Detect which cell encompasses the target text, then output its [X, Y] center coordinate. 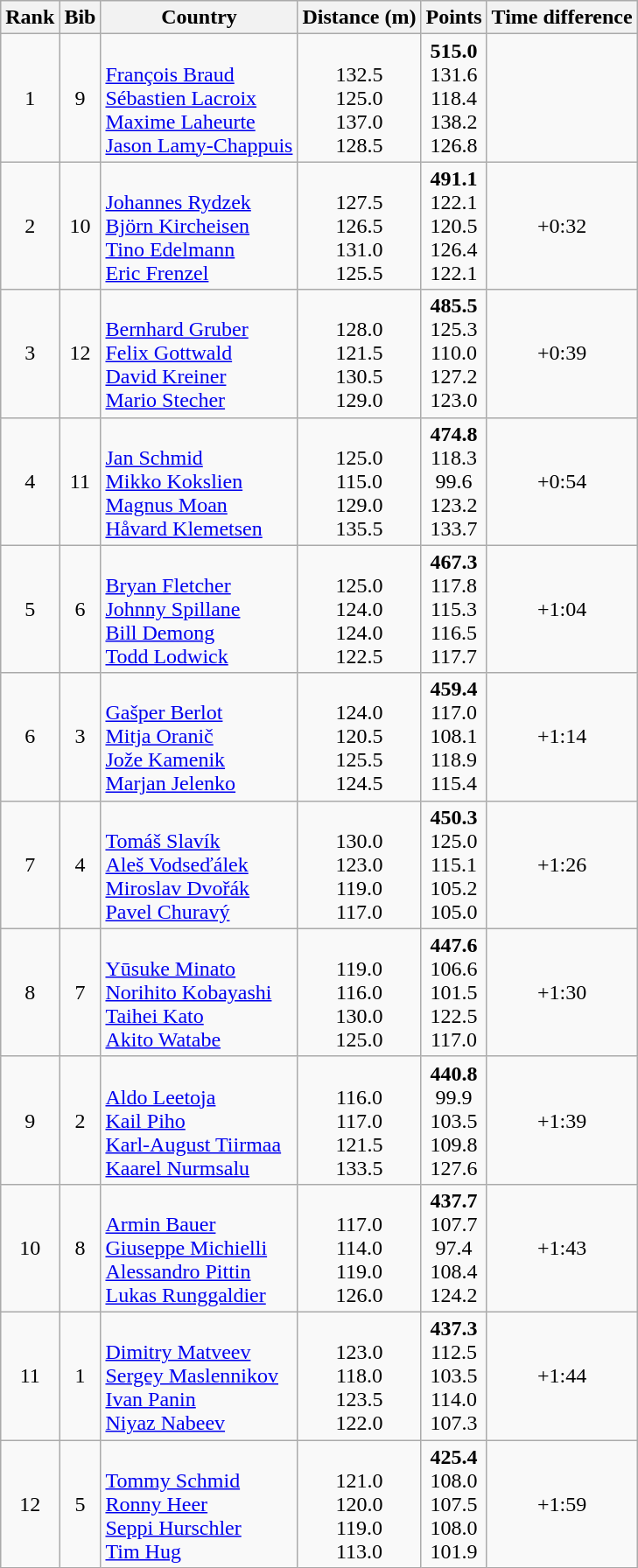
Yūsuke MinatoNorihito KobayashiTaihei KatoAkito Watabe [200, 992]
125.0124.0124.0122.5 [359, 609]
Gašper BerlotMitja OraničJože KamenikMarjan Jelenko [200, 737]
127.5 126.5 131.0125.5 [359, 226]
440.899.9103.5109.8 127.6 [453, 1120]
+1:30 [562, 992]
Points [453, 17]
Bib [81, 17]
Bryan FletcherJohnny SpillaneBill DemongTodd Lodwick [200, 609]
117.0114.0119.0126.0 [359, 1248]
124.0 120.5125.5124.5 [359, 737]
Tomáš SlavíkAleš VodseďálekMiroslav DvořákPavel Churavý [200, 864]
François BraudSébastien LacroixMaxime LaheurteJason Lamy-Chappuis [200, 98]
119.0116.0130.0125.0 [359, 992]
Rank [30, 17]
Country [200, 17]
515.0131.6118.4 138.2 126.8 [453, 98]
+1:44 [562, 1375]
+0:32 [562, 226]
+1:14 [562, 737]
474.8118.399.6123.2133.7 [453, 481]
437.3112.5103.5114.0 107.3 [453, 1375]
Bernhard GruberFelix GottwaldDavid KreinerMario Stecher [200, 353]
Tommy SchmidRonny HeerSeppi HurschlerTim Hug [200, 1504]
123.0 118.0123.5122.0 [359, 1375]
Armin BauerGiuseppe MichielliAlessandro PittinLukas Runggaldier [200, 1248]
Time difference [562, 17]
116.0117.0121.5133.5 [359, 1120]
+0:54 [562, 481]
447.6106.6101.5122.5117.0 [453, 992]
+1:59 [562, 1504]
437.7107.797.4108.4 124.2 [453, 1248]
121.0120.0119.0113.0 [359, 1504]
Dimitry MatveevSergey MaslennikovIvan PaninNiyaz Nabeev [200, 1375]
+1:04 [562, 609]
132.5125.0137.0128.5 [359, 98]
128.0121.5130.5129.0 [359, 353]
+1:39 [562, 1120]
450.3125.0115.1105.2 105.0 [453, 864]
Aldo LeetojaKail PihoKarl-August TiirmaaKaarel Nurmsalu [200, 1120]
+1:26 [562, 864]
467.3117.8115.3116.5 117.7 [453, 609]
130.0123.0119.0117.0 [359, 864]
485.5125.3110.0127.2 123.0 [453, 353]
Distance (m) [359, 17]
425.4108.0107.5108.0 101.9 [453, 1504]
Jan SchmidMikko KokslienMagnus MoanHåvard Klemetsen [200, 481]
+0:39 [562, 353]
+1:43 [562, 1248]
491.1122.1120.5 126.4122.1 [453, 226]
125.0 115.0129.0135.5 [359, 481]
459.4117.0108.1 118.9 115.4 [453, 737]
Johannes RydzekBjörn KircheisenTino EdelmannEric Frenzel [200, 226]
